Identify which cell holds the provided text, then report its (x, y) central coordinate. 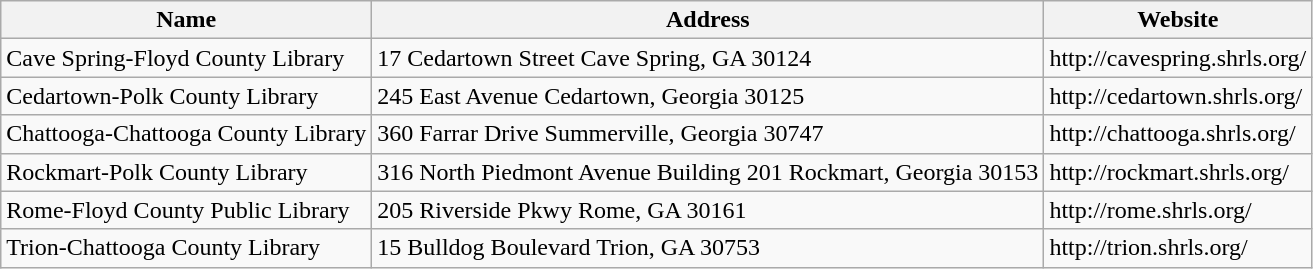
Cedartown-Polk County Library (186, 96)
http://cedartown.shrls.org/ (1178, 96)
http://rome.shrls.org/ (1178, 210)
17 Cedartown Street Cave Spring, GA 30124 (708, 58)
http://chattooga.shrls.org/ (1178, 134)
Name (186, 20)
316 North Piedmont Avenue Building 201 Rockmart, Georgia 30153 (708, 172)
Chattooga-Chattooga County Library (186, 134)
http://cavespring.shrls.org/ (1178, 58)
Website (1178, 20)
Cave Spring-Floyd County Library (186, 58)
Rome-Floyd County Public Library (186, 210)
Rockmart-Polk County Library (186, 172)
http://rockmart.shrls.org/ (1178, 172)
360 Farrar Drive Summerville, Georgia 30747 (708, 134)
245 East Avenue Cedartown, Georgia 30125 (708, 96)
http://trion.shrls.org/ (1178, 248)
15 Bulldog Boulevard Trion, GA 30753 (708, 248)
Trion-Chattooga County Library (186, 248)
Address (708, 20)
205 Riverside Pkwy Rome, GA 30161 (708, 210)
